From the cell containing the given text, extract its center point as [X, Y] coordinate. 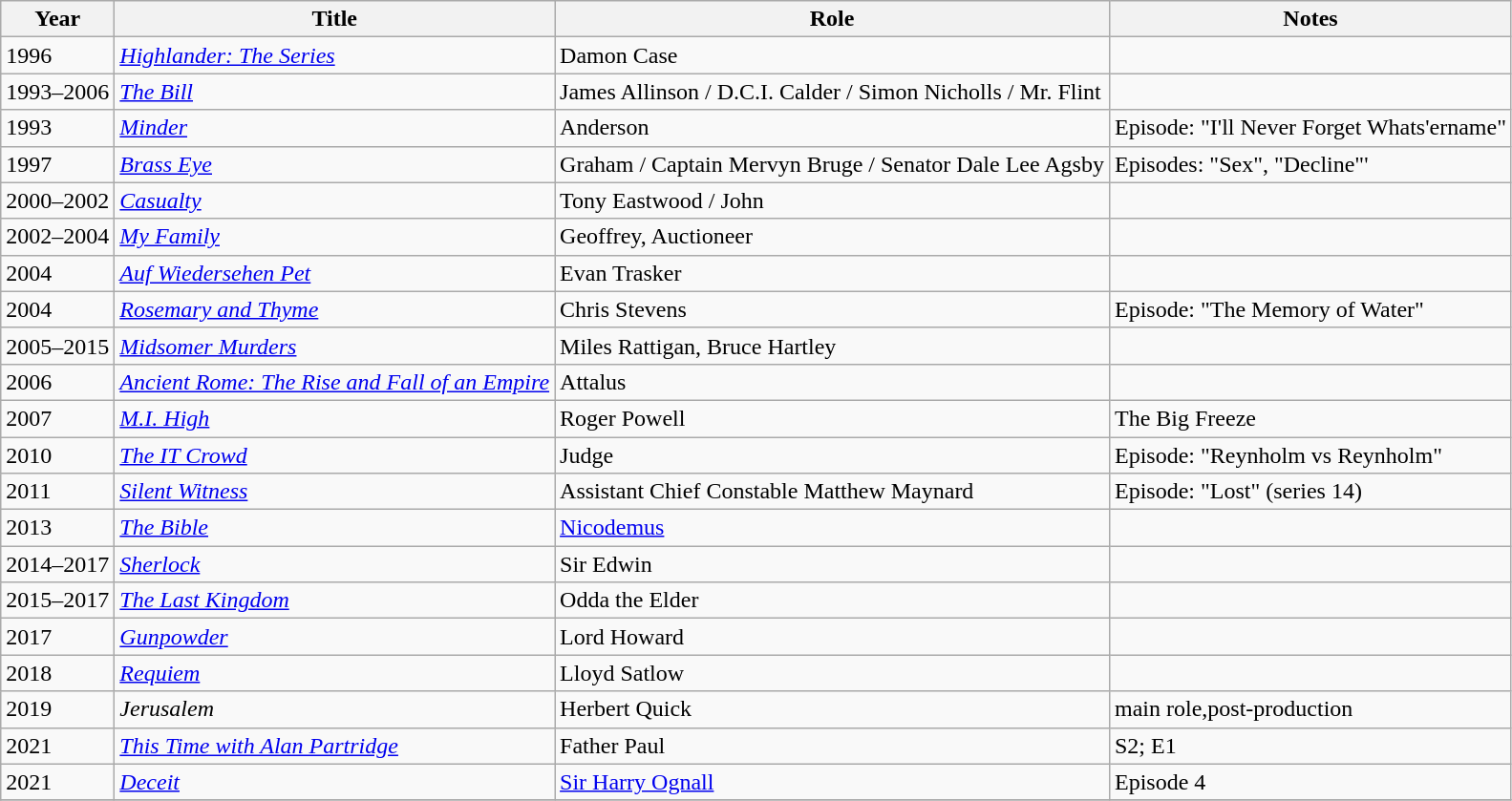
1996 [57, 55]
Sherlock [334, 564]
2013 [57, 528]
The Last Kingdom [334, 601]
Highlander: The Series [334, 55]
Episode: "I'll Never Forget Whats'ername" [1310, 128]
Sir Edwin [833, 564]
Evan Trasker [833, 273]
Judge [833, 455]
My Family [334, 237]
Midsomer Murders [334, 346]
Geoffrey, Auctioneer [833, 237]
Assistant Chief Constable Matthew Maynard [833, 492]
2002–2004 [57, 237]
Miles Rattigan, Bruce Hartley [833, 346]
2015–2017 [57, 601]
Lloyd Satlow [833, 673]
M.I. High [334, 418]
2007 [57, 418]
Year [57, 19]
1993 [57, 128]
2011 [57, 492]
1997 [57, 164]
Roger Powell [833, 418]
Chris Stevens [833, 309]
The Bible [334, 528]
Title [334, 19]
Tony Eastwood / John [833, 200]
Brass Eye [334, 164]
The Big Freeze [1310, 418]
Requiem [334, 673]
Anderson [833, 128]
Episode: "Reynholm vs Reynholm" [1310, 455]
Role [833, 19]
2006 [57, 382]
Herbert Quick [833, 709]
This Time with Alan Partridge [334, 746]
Minder [334, 128]
Auf Wiedersehen Pet [334, 273]
Nicodemus [833, 528]
James Allinson / D.C.I. Calder / Simon Nicholls / Mr. Flint [833, 92]
2000–2002 [57, 200]
Graham / Captain Mervyn Bruge / Senator Dale Lee Agsby [833, 164]
Silent Witness [334, 492]
The IT Crowd [334, 455]
Episode 4 [1310, 782]
Deceit [334, 782]
Ancient Rome: The Rise and Fall of an Empire [334, 382]
2010 [57, 455]
2017 [57, 637]
Damon Case [833, 55]
2019 [57, 709]
Sir Harry Ognall [833, 782]
Gunpowder [334, 637]
Attalus [833, 382]
Father Paul [833, 746]
1993–2006 [57, 92]
2005–2015 [57, 346]
Notes [1310, 19]
Lord Howard [833, 637]
The Bill [334, 92]
main role,post-production [1310, 709]
S2; E1 [1310, 746]
Rosemary and Thyme [334, 309]
Episode: "Lost" (series 14) [1310, 492]
2018 [57, 673]
2014–2017 [57, 564]
Odda the Elder [833, 601]
Casualty [334, 200]
Jerusalem [334, 709]
Episode: "The Memory of Water" [1310, 309]
Episodes: "Sex", "Decline"' [1310, 164]
